Determine the [x, y] coordinate at the center of the cell enclosing the given text.  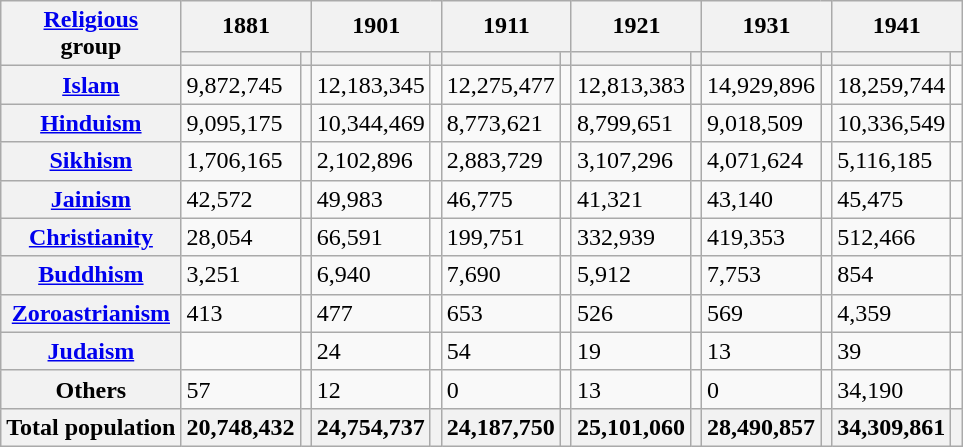
24,187,750 [500, 427]
2,883,729 [500, 161]
28,490,857 [762, 427]
3,251 [240, 275]
66,591 [370, 237]
6,940 [370, 275]
20,748,432 [240, 427]
1931 [767, 26]
9,018,509 [762, 123]
Christianity [91, 237]
4,359 [892, 313]
12,275,477 [500, 85]
18,259,744 [892, 85]
24 [370, 351]
19 [630, 351]
569 [762, 313]
9,095,175 [240, 123]
Islam [91, 85]
1901 [376, 26]
8,799,651 [630, 123]
34,190 [892, 389]
477 [370, 313]
1921 [636, 26]
332,939 [630, 237]
1,706,165 [240, 161]
854 [892, 275]
34,309,861 [892, 427]
526 [630, 313]
3,107,296 [630, 161]
Hinduism [91, 123]
413 [240, 313]
7,753 [762, 275]
39 [892, 351]
2,102,896 [370, 161]
Zoroastrianism [91, 313]
10,344,469 [370, 123]
199,751 [500, 237]
14,929,896 [762, 85]
12 [370, 389]
1911 [506, 26]
1941 [897, 26]
41,321 [630, 199]
512,466 [892, 237]
12,183,345 [370, 85]
5,912 [630, 275]
7,690 [500, 275]
419,353 [762, 237]
45,475 [892, 199]
Buddhism [91, 275]
Jainism [91, 199]
42,572 [240, 199]
10,336,549 [892, 123]
25,101,060 [630, 427]
Sikhism [91, 161]
28,054 [240, 237]
8,773,621 [500, 123]
Judaism [91, 351]
1881 [246, 26]
43,140 [762, 199]
Total population [91, 427]
46,775 [500, 199]
9,872,745 [240, 85]
4,071,624 [762, 161]
54 [500, 351]
57 [240, 389]
49,983 [370, 199]
653 [500, 313]
24,754,737 [370, 427]
5,116,185 [892, 161]
Others [91, 389]
12,813,383 [630, 85]
Religiousgroup [91, 34]
